Detect which cell encompasses the target text, then output its [x, y] center coordinate. 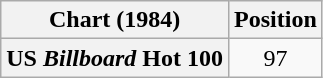
97 [276, 58]
Position [276, 20]
US Billboard Hot 100 [115, 58]
Chart (1984) [115, 20]
